Output the (X, Y) coordinate of the center of the cell containing the given text.  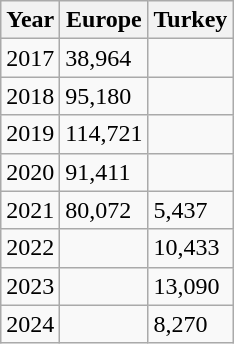
95,180 (104, 96)
2021 (30, 210)
2024 (30, 324)
10,433 (190, 248)
Turkey (190, 20)
80,072 (104, 210)
2022 (30, 248)
2020 (30, 172)
2023 (30, 286)
2019 (30, 134)
5,437 (190, 210)
114,721 (104, 134)
13,090 (190, 286)
Year (30, 20)
91,411 (104, 172)
2017 (30, 58)
38,964 (104, 58)
2018 (30, 96)
8,270 (190, 324)
Europe (104, 20)
